Return the [x, y] coordinate for the center point of the cell that contains the specified text.  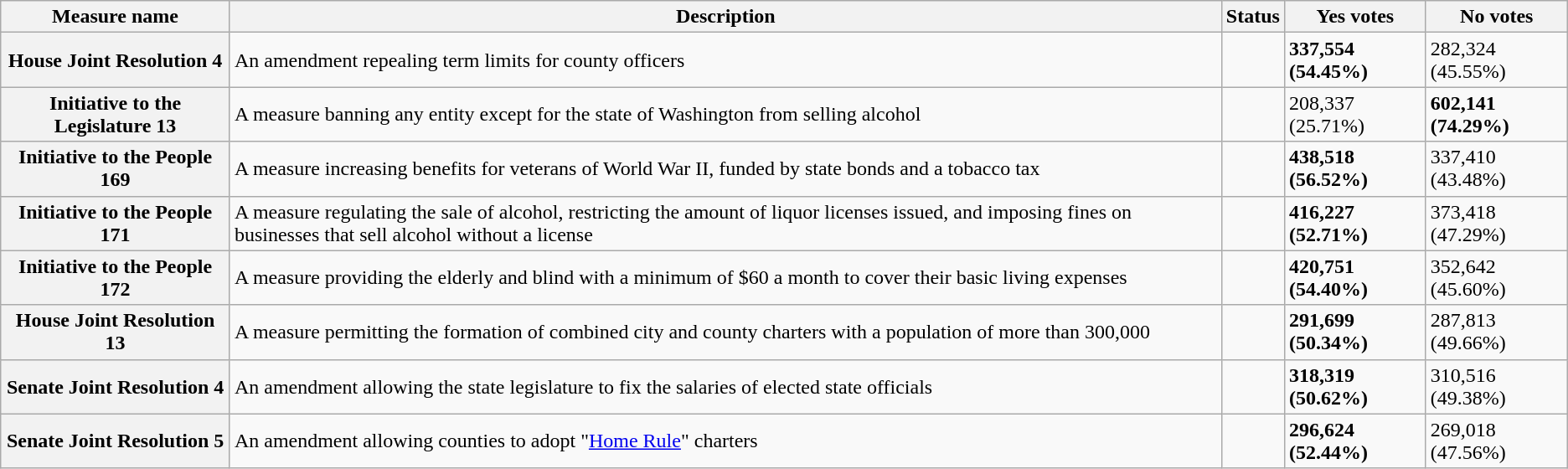
A measure increasing benefits for veterans of World War II, funded by state bonds and a tobacco tax [725, 169]
291,699 (50.34%) [1355, 332]
352,642 (45.60%) [1496, 278]
287,813 (49.66%) [1496, 332]
Initiative to the People 169 [116, 169]
373,418 (47.29%) [1496, 223]
An amendment repealing term limits for county officers [725, 60]
296,624 (52.44%) [1355, 441]
Senate Joint Resolution 4 [116, 387]
282,324 (45.55%) [1496, 60]
Description [725, 17]
Measure name [116, 17]
An amendment allowing counties to adopt "Home Rule" charters [725, 441]
Status [1253, 17]
Initiative to the People 171 [116, 223]
269,018 (47.56%) [1496, 441]
No votes [1496, 17]
Initiative to the Legislature 13 [116, 114]
Initiative to the People 172 [116, 278]
438,518 (56.52%) [1355, 169]
310,516 (49.38%) [1496, 387]
318,319 (50.62%) [1355, 387]
A measure providing the elderly and blind with a minimum of $60 a month to cover their basic living expenses [725, 278]
416,227 (52.71%) [1355, 223]
A measure permitting the formation of combined city and county charters with a population of more than 300,000 [725, 332]
A measure banning any entity except for the state of Washington from selling alcohol [725, 114]
An amendment allowing the state legislature to fix the salaries of elected state officials [725, 387]
337,410 (43.48%) [1496, 169]
Senate Joint Resolution 5 [116, 441]
420,751 (54.40%) [1355, 278]
208,337 (25.71%) [1355, 114]
House Joint Resolution 4 [116, 60]
Yes votes [1355, 17]
House Joint Resolution 13 [116, 332]
602,141 (74.29%) [1496, 114]
337,554 (54.45%) [1355, 60]
